Return (x, y) of the center of cell containing provided text 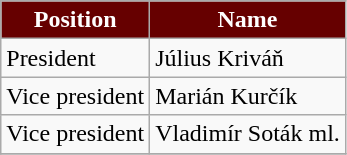
Július Kriváň (248, 58)
President (76, 58)
Position (76, 20)
Vladimír Soták ml. (248, 134)
Name (248, 20)
Marián Kurčík (248, 96)
